Output the [X, Y] coordinate of the center of the cell containing the given text.  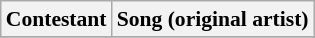
Contestant [56, 19]
Song (original artist) [213, 19]
